Return the (x, y) coordinate for the center point of the cell that contains the specified text.  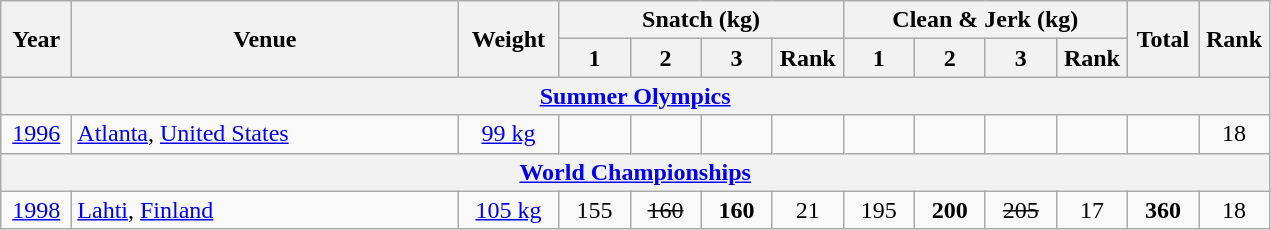
205 (1020, 210)
1998 (36, 210)
Summer Olympics (636, 96)
Lahti, Finland (265, 210)
World Championships (636, 172)
17 (1092, 210)
200 (950, 210)
Clean & Jerk (kg) (985, 20)
Total (1162, 39)
360 (1162, 210)
Atlanta, United States (265, 134)
Weight (508, 39)
21 (808, 210)
Year (36, 39)
1996 (36, 134)
155 (594, 210)
99 kg (508, 134)
195 (878, 210)
Snatch (kg) (701, 20)
105 kg (508, 210)
Venue (265, 39)
